Pinpoint the cell where the given text exists, returning its (X, Y) midpoint coordinate. 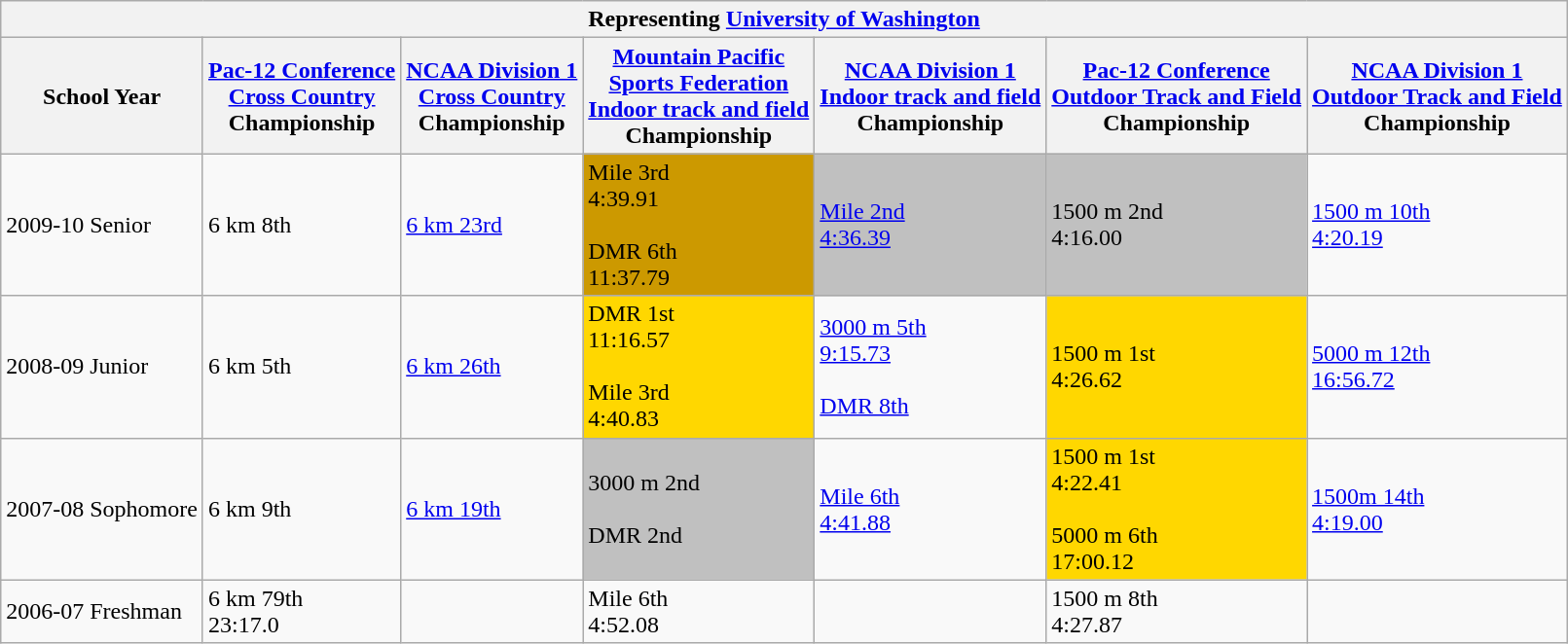
1500 m 2nd4:16.00 (1177, 225)
Pac-12 ConferenceOutdoor Track and FieldChampionship (1177, 95)
Mile 3rd4:39.91DMR 6th11:37.79 (699, 225)
Mile 2nd4:36.39 (930, 225)
6 km 79th23:17.0 (302, 611)
NCAA Division 1Outdoor Track and FieldChampionship (1438, 95)
Mile 6th4:52.08 (699, 611)
5000 m 12th16:56.72 (1438, 367)
1500 m 1st4:22.415000 m 6th17:00.12 (1177, 509)
6 km 8th (302, 225)
1500 m 10th4:20.19 (1438, 225)
DMR 1st11:16.57Mile 3rd4:40.83 (699, 367)
2007-08 Sophomore (102, 509)
2006-07 Freshman (102, 611)
1500m 14th4:19.00 (1438, 509)
2008-09 Junior (102, 367)
Pac-12 ConferenceCross CountryChampionship (302, 95)
School Year (102, 95)
1500 m 1st4:26.62 (1177, 367)
3000 m 5th9:15.73DMR 8th (930, 367)
1500 m 8th4:27.87 (1177, 611)
2009-10 Senior (102, 225)
NCAA Division 1Indoor track and fieldChampionship (930, 95)
3000 m 2ndDMR 2nd (699, 509)
Mile 6th4:41.88 (930, 509)
6 km 9th (302, 509)
Mountain PacificSports FederationIndoor track and fieldChampionship (699, 95)
6 km 19th (492, 509)
NCAA Division 1Cross CountryChampionship (492, 95)
Representing University of Washington (784, 19)
6 km 5th (302, 367)
6 km 23rd (492, 225)
6 km 26th (492, 367)
